Capture the cell that displays the provided text and extract its [X, Y] central coordinate. 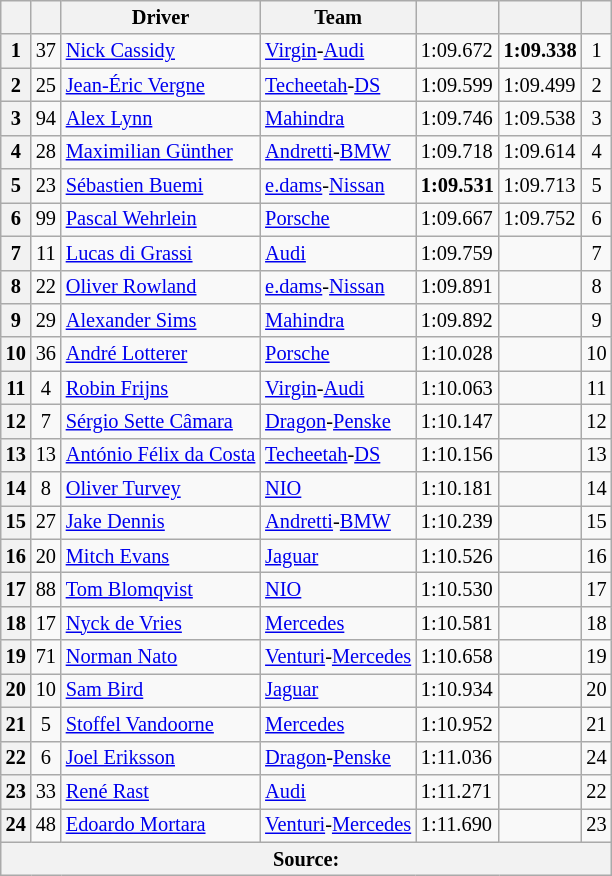
1:10.934 [458, 690]
1:10.063 [458, 388]
Nyck de Vries [160, 623]
1:09.499 [540, 85]
1:09.752 [540, 219]
Team [338, 17]
Norman Nato [160, 657]
Alex Lynn [160, 118]
1:11.690 [458, 825]
33 [46, 791]
Nick Cassidy [160, 51]
António Félix da Costa [160, 455]
Jean-Éric Vergne [160, 85]
Oliver Turvey [160, 489]
1:10.147 [458, 421]
1:09.713 [540, 186]
1:09.538 [540, 118]
Mitch Evans [160, 556]
1:09.746 [458, 118]
Tom Blomqvist [160, 589]
Sérgio Sette Câmara [160, 421]
Oliver Rowland [160, 287]
Alexander Sims [160, 320]
25 [46, 85]
1:09.614 [540, 152]
Robin Frijns [160, 388]
1:09.759 [458, 253]
1:10.581 [458, 623]
1:09.531 [458, 186]
48 [46, 825]
94 [46, 118]
Sébastien Buemi [160, 186]
37 [46, 51]
1:10.530 [458, 589]
1:09.338 [540, 51]
Maximilian Günther [160, 152]
1:10.181 [458, 489]
René Rast [160, 791]
Source: [306, 859]
71 [46, 657]
1:10.658 [458, 657]
1:11.271 [458, 791]
Lucas di Grassi [160, 253]
Edoardo Mortara [160, 825]
88 [46, 589]
36 [46, 354]
Stoffel Vandoorne [160, 724]
Jake Dennis [160, 522]
1:10.028 [458, 354]
1:10.156 [458, 455]
1:09.718 [458, 152]
1:10.526 [458, 556]
28 [46, 152]
1:09.599 [458, 85]
André Lotterer [160, 354]
1:09.672 [458, 51]
1:09.892 [458, 320]
Driver [160, 17]
99 [46, 219]
27 [46, 522]
29 [46, 320]
1:10.239 [458, 522]
Joel Eriksson [160, 758]
Pascal Wehrlein [160, 219]
1:10.952 [458, 724]
1:09.891 [458, 287]
1:09.667 [458, 219]
1:11.036 [458, 758]
Sam Bird [160, 690]
